Output the (X, Y) coordinate of the center of the cell containing the given text.  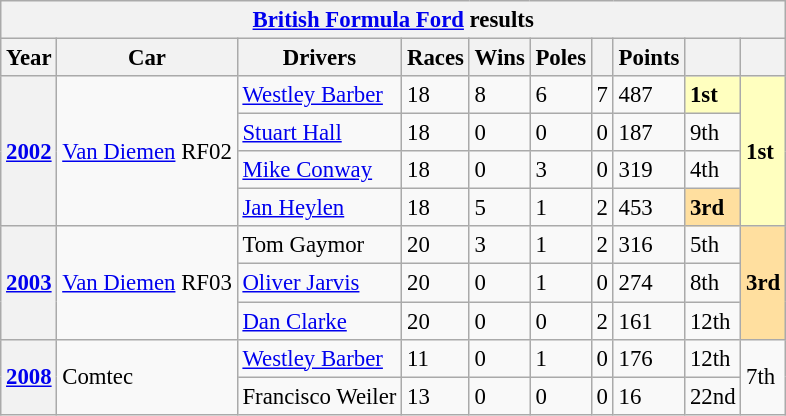
Dan Clarke (320, 321)
Comtec (147, 376)
22nd (713, 396)
9th (713, 133)
Stuart Hall (320, 133)
Van Diemen RF02 (147, 151)
2003 (29, 282)
4th (713, 170)
Tom Gaymor (320, 245)
Wins (500, 58)
6 (560, 95)
Car (147, 58)
2008 (29, 376)
8th (713, 283)
274 (648, 283)
Mike Conway (320, 170)
7 (602, 95)
British Formula Ford results (394, 20)
11 (436, 358)
161 (648, 321)
2002 (29, 151)
Races (436, 58)
7th (764, 376)
13 (436, 396)
487 (648, 95)
Francisco Weiler (320, 396)
316 (648, 245)
Jan Heylen (320, 208)
5 (500, 208)
176 (648, 358)
5th (713, 245)
Points (648, 58)
16 (648, 396)
Year (29, 58)
Van Diemen RF03 (147, 282)
Drivers (320, 58)
8 (500, 95)
Poles (560, 58)
453 (648, 208)
Oliver Jarvis (320, 283)
187 (648, 133)
319 (648, 170)
